Provide the (X, Y) coordinate of the cell's center where the given text is located.  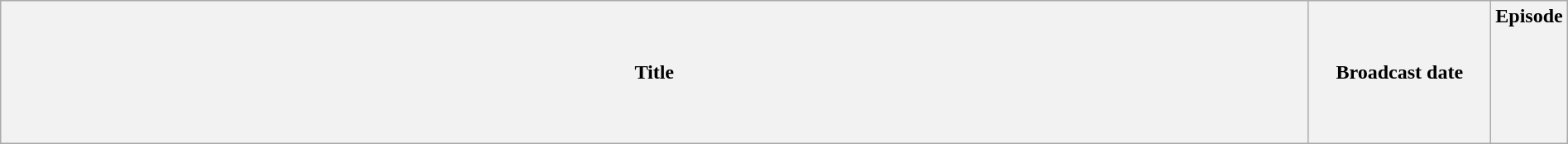
Broadcast date (1399, 73)
Title (655, 73)
Episode (1529, 73)
